Output the (X, Y) coordinate of the center of the cell containing the given text.  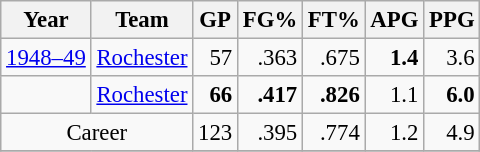
Year (46, 20)
6.0 (452, 95)
.417 (270, 95)
.363 (270, 58)
FG% (270, 20)
123 (216, 133)
1.1 (394, 95)
.395 (270, 133)
FT% (334, 20)
1.2 (394, 133)
APG (394, 20)
Team (142, 20)
.675 (334, 58)
4.9 (452, 133)
PPG (452, 20)
.826 (334, 95)
GP (216, 20)
3.6 (452, 58)
1948–49 (46, 58)
1.4 (394, 58)
Career (97, 133)
.774 (334, 133)
57 (216, 58)
66 (216, 95)
